Search for the cell housing the specified text and yield its (x, y) center coordinate. 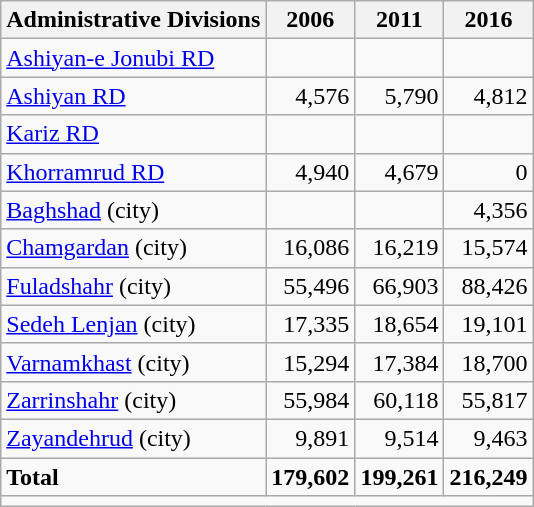
66,903 (400, 286)
Khorramrud RD (134, 172)
18,700 (488, 362)
Baghshad (city) (134, 210)
Varnamkhast (city) (134, 362)
Zayandehrud (city) (134, 438)
4,679 (400, 172)
2011 (400, 20)
179,602 (310, 477)
4,812 (488, 96)
4,576 (310, 96)
5,790 (400, 96)
Ashiyan RD (134, 96)
19,101 (488, 324)
16,086 (310, 248)
Sedeh Lenjan (city) (134, 324)
9,891 (310, 438)
4,940 (310, 172)
216,249 (488, 477)
Ashiyan-e Jonubi RD (134, 58)
15,574 (488, 248)
88,426 (488, 286)
17,335 (310, 324)
17,384 (400, 362)
2006 (310, 20)
Fuladshahr (city) (134, 286)
Chamgardan (city) (134, 248)
16,219 (400, 248)
2016 (488, 20)
9,514 (400, 438)
199,261 (400, 477)
15,294 (310, 362)
Total (134, 477)
Kariz RD (134, 134)
55,817 (488, 400)
55,984 (310, 400)
4,356 (488, 210)
55,496 (310, 286)
0 (488, 172)
Administrative Divisions (134, 20)
60,118 (400, 400)
18,654 (400, 324)
Zarrinshahr (city) (134, 400)
9,463 (488, 438)
